Extract the (X, Y) coordinate from the center of the cell holding the provided text.  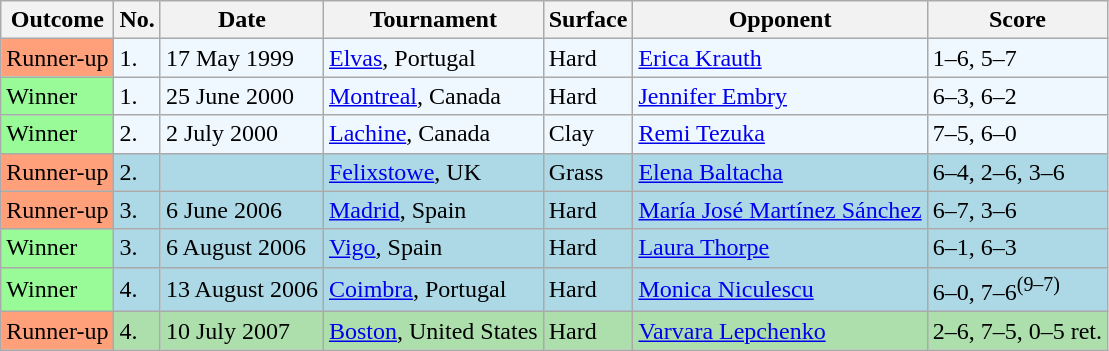
7–5, 6–0 (1017, 134)
Felixstowe, UK (433, 172)
Monica Niculescu (780, 290)
Surface (588, 20)
1–6, 5–7 (1017, 58)
2–6, 7–5, 0–5 ret. (1017, 331)
Jennifer Embry (780, 96)
6–4, 2–6, 3–6 (1017, 172)
Elvas, Portugal (433, 58)
Outcome (58, 20)
Score (1017, 20)
6–0, 7–6(9–7) (1017, 290)
Date (242, 20)
6–7, 3–6 (1017, 210)
Erica Krauth (780, 58)
Boston, United States (433, 331)
Montreal, Canada (433, 96)
Coimbra, Portugal (433, 290)
No. (137, 20)
6 August 2006 (242, 248)
Grass (588, 172)
17 May 1999 (242, 58)
Opponent (780, 20)
Vigo, Spain (433, 248)
6–3, 6–2 (1017, 96)
13 August 2006 (242, 290)
Clay (588, 134)
25 June 2000 (242, 96)
Lachine, Canada (433, 134)
Varvara Lepchenko (780, 331)
6–1, 6–3 (1017, 248)
Laura Thorpe (780, 248)
María José Martínez Sánchez (780, 210)
10 July 2007 (242, 331)
Remi Tezuka (780, 134)
Tournament (433, 20)
Madrid, Spain (433, 210)
6 June 2006 (242, 210)
Elena Baltacha (780, 172)
2 July 2000 (242, 134)
